Pinpoint the cell where the given text exists, returning its (X, Y) midpoint coordinate. 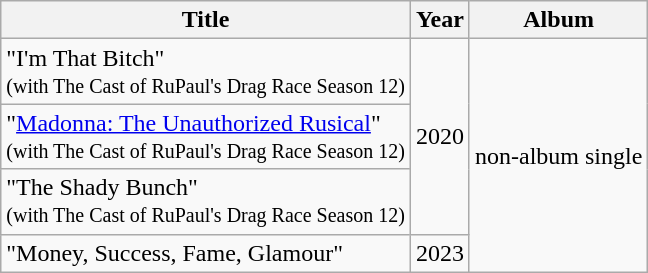
2020 (440, 136)
"Madonna: The Unauthorized Rusical"(with The Cast of RuPaul's Drag Race Season 12) (206, 136)
Album (558, 20)
Year (440, 20)
"Money, Success, Fame, Glamour" (206, 253)
"I'm That Bitch"(with The Cast of RuPaul's Drag Race Season 12) (206, 72)
non-album single (558, 156)
2023 (440, 253)
"The Shady Bunch"(with The Cast of RuPaul's Drag Race Season 12) (206, 202)
Title (206, 20)
